From the cell containing the given text, extract its center point as [X, Y] coordinate. 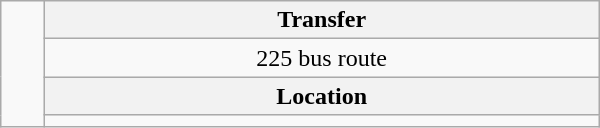
Transfer [322, 20]
Location [322, 96]
225 bus route [322, 58]
